Search for the cell housing the specified text and yield its (x, y) center coordinate. 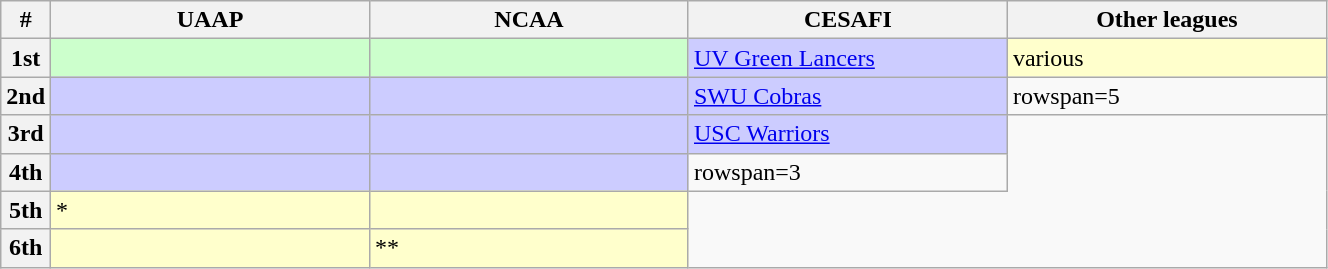
SWU Cobras (848, 96)
2nd (26, 96)
CESAFI (848, 20)
# (26, 20)
rowspan=3 (848, 172)
UAAP (210, 20)
Other leagues (1166, 20)
** (530, 248)
5th (26, 210)
UV Green Lancers (848, 58)
USC Warriors (848, 134)
various (1166, 58)
1st (26, 58)
rowspan=5 (1166, 96)
* (210, 210)
NCAA (530, 20)
4th (26, 172)
3rd (26, 134)
6th (26, 248)
